Return [x, y] of the center of cell containing provided text 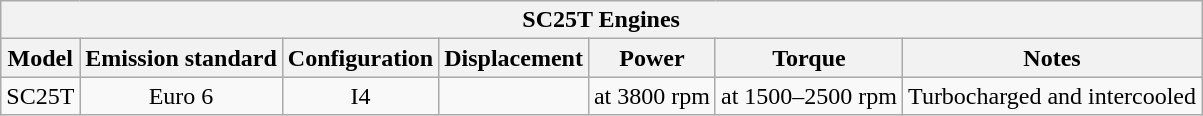
at 3800 rpm [652, 96]
Euro 6 [181, 96]
Model [40, 58]
Notes [1052, 58]
Emission standard [181, 58]
at 1500–2500 rpm [808, 96]
Turbocharged and intercooled [1052, 96]
I4 [360, 96]
Power [652, 58]
Displacement [514, 58]
Torque [808, 58]
Configuration [360, 58]
SC25T Engines [602, 20]
SC25T [40, 96]
